Capture the cell that displays the provided text and extract its [X, Y] central coordinate. 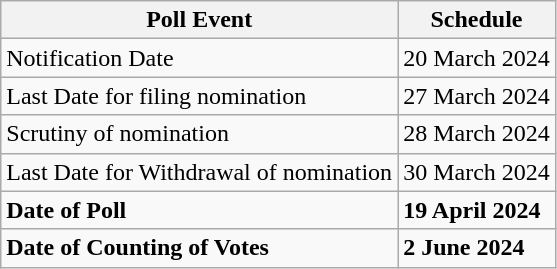
Last Date for filing nomination [200, 96]
2 June 2024 [477, 248]
Date of Poll [200, 210]
Date of Counting of Votes [200, 248]
Poll Event [200, 20]
19 April 2024 [477, 210]
Notification Date [200, 58]
30 March 2024 [477, 172]
Last Date for Withdrawal of nomination [200, 172]
Scrutiny of nomination [200, 134]
27 March 2024 [477, 96]
28 March 2024 [477, 134]
Schedule [477, 20]
20 March 2024 [477, 58]
